Detect which cell encompasses the target text, then output its [x, y] center coordinate. 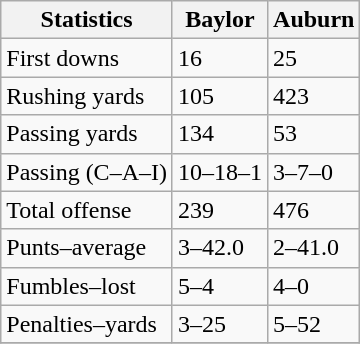
476 [314, 210]
105 [220, 96]
3–7–0 [314, 172]
5–4 [220, 286]
25 [314, 58]
Auburn [314, 20]
Fumbles–lost [87, 286]
Rushing yards [87, 96]
5–52 [314, 324]
423 [314, 96]
Total offense [87, 210]
Passing yards [87, 134]
3–42.0 [220, 248]
239 [220, 210]
First downs [87, 58]
2–41.0 [314, 248]
Baylor [220, 20]
134 [220, 134]
Statistics [87, 20]
Punts–average [87, 248]
Passing (C–A–I) [87, 172]
16 [220, 58]
4–0 [314, 286]
Penalties–yards [87, 324]
10–18–1 [220, 172]
53 [314, 134]
3–25 [220, 324]
